Return the (x, y) coordinate for the center point of the cell that contains the specified text.  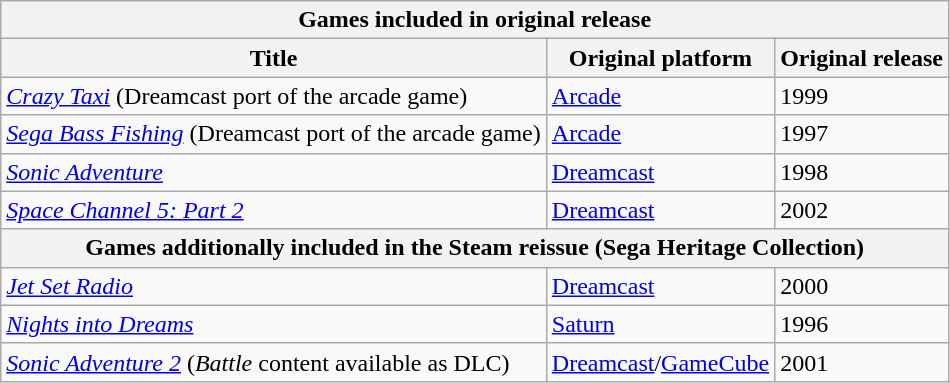
2000 (862, 286)
Space Channel 5: Part 2 (274, 210)
Jet Set Radio (274, 286)
Title (274, 58)
2001 (862, 362)
1998 (862, 172)
Sonic Adventure (274, 172)
Original release (862, 58)
Original platform (660, 58)
2002 (862, 210)
1999 (862, 96)
Sega Bass Fishing (Dreamcast port of the arcade game) (274, 134)
Nights into Dreams (274, 324)
1997 (862, 134)
Crazy Taxi (Dreamcast port of the arcade game) (274, 96)
Dreamcast/GameCube (660, 362)
Games additionally included in the Steam reissue (Sega Heritage Collection) (475, 248)
1996 (862, 324)
Games included in original release (475, 20)
Sonic Adventure 2 (Battle content available as DLC) (274, 362)
Saturn (660, 324)
